For the text-containing cell, return its midpoint in [x, y] coordinate format. 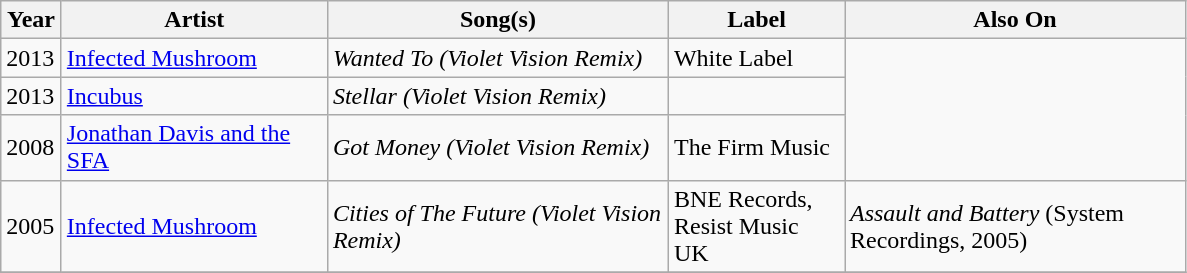
Label [756, 20]
2005 [32, 226]
Got Money (Violet Vision Remix) [498, 148]
Jonathan Davis and the SFA [194, 148]
White Label [756, 58]
Artist [194, 20]
2008 [32, 148]
Assault and Battery (System Recordings, 2005) [1014, 226]
Stellar (Violet Vision Remix) [498, 96]
Incubus [194, 96]
Wanted To (Violet Vision Remix) [498, 58]
Also On [1014, 20]
Year [32, 20]
Cities of The Future (Violet Vision Remix) [498, 226]
BNE Records, Resist Music UK [756, 226]
Song(s) [498, 20]
The Firm Music [756, 148]
